From the cell containing the given text, extract its center point as (x, y) coordinate. 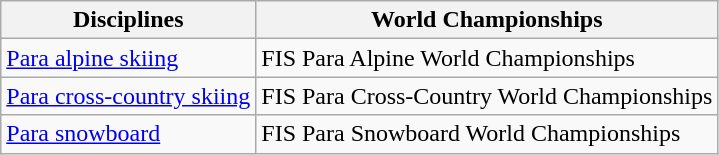
FIS Para Alpine World Championships (487, 58)
Para cross-country skiing (128, 96)
Disciplines (128, 20)
Para alpine skiing (128, 58)
Para snowboard (128, 134)
FIS Para Snowboard World Championships (487, 134)
FIS Para Cross-Country World Championships (487, 96)
World Championships (487, 20)
